Identify which cell holds the provided text, then report its [X, Y] central coordinate. 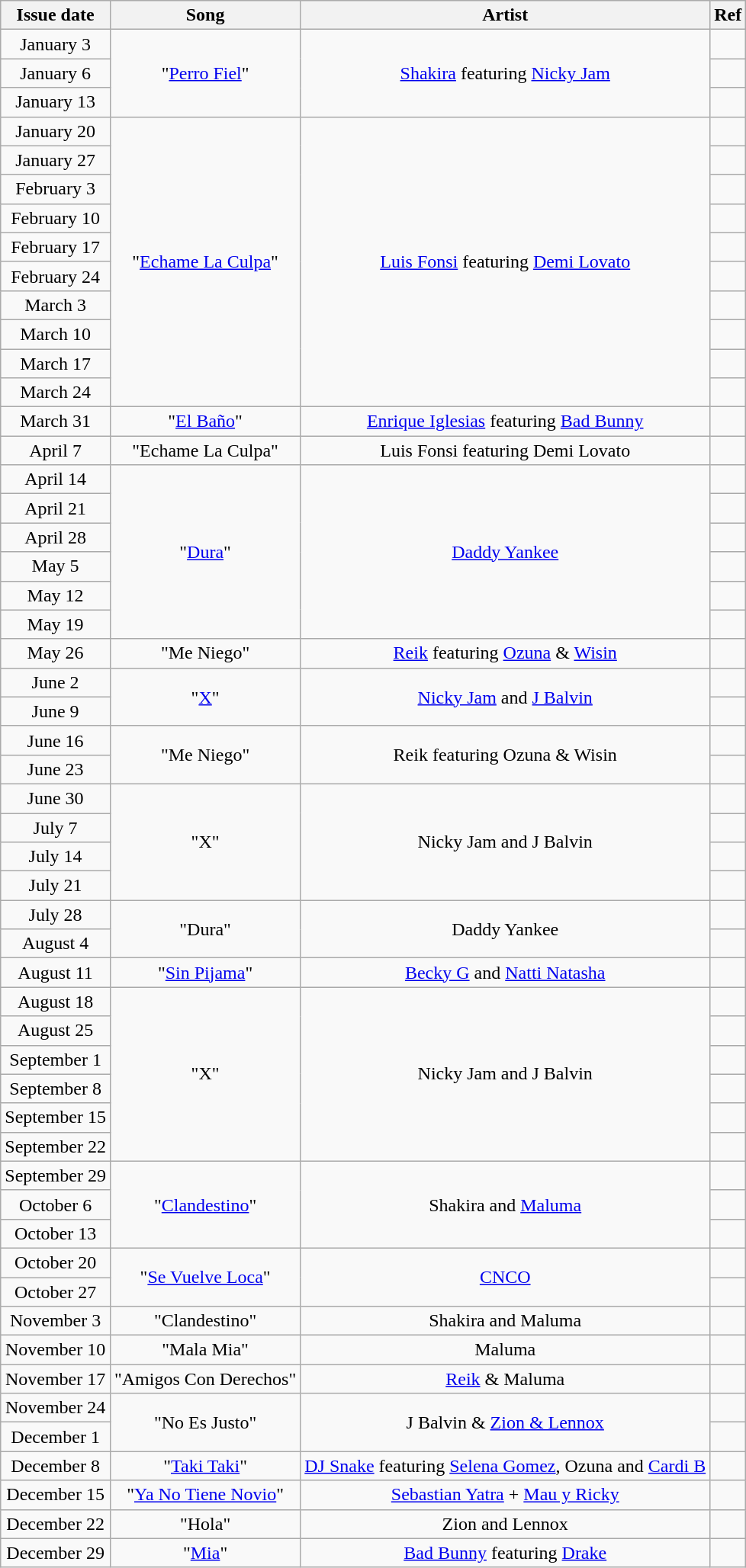
January 3 [56, 44]
Shakira featuring Nicky Jam [505, 73]
August 4 [56, 944]
September 29 [56, 1175]
December 29 [56, 1553]
"Hola" [204, 1524]
July 28 [56, 915]
March 31 [56, 422]
December 8 [56, 1466]
September 8 [56, 1089]
April 7 [56, 451]
February 3 [56, 189]
Bad Bunny featuring Drake [505, 1553]
January 27 [56, 160]
October 13 [56, 1233]
January 20 [56, 131]
September 1 [56, 1060]
DJ Snake featuring Selena Gomez, Ozuna and Cardi B [505, 1466]
Sebastian Yatra + Mau y Ricky [505, 1495]
"Perro Fiel" [204, 73]
"Ya No Tiene Novio" [204, 1495]
November 17 [56, 1379]
"Se Vuelve Loca" [204, 1277]
May 12 [56, 595]
April 21 [56, 508]
January 13 [56, 102]
Becky G and Natti Natasha [505, 973]
December 15 [56, 1495]
June 23 [56, 769]
J Balvin & Zion & Lennox [505, 1422]
"Amigos Con Derechos" [204, 1379]
"Taki Taki" [204, 1466]
Song [204, 15]
March 10 [56, 334]
"Sin Pijama" [204, 973]
August 25 [56, 1031]
March 24 [56, 393]
June 2 [56, 682]
April 28 [56, 537]
Enrique Iglesias featuring Bad Bunny [505, 422]
February 24 [56, 276]
February 10 [56, 218]
September 22 [56, 1146]
August 11 [56, 973]
July 7 [56, 827]
October 6 [56, 1204]
July 21 [56, 886]
January 6 [56, 73]
Issue date [56, 15]
April 14 [56, 479]
CNCO [505, 1277]
Artist [505, 15]
November 10 [56, 1350]
December 22 [56, 1524]
May 5 [56, 566]
Zion and Lennox [505, 1524]
October 27 [56, 1292]
June 16 [56, 740]
Maluma [505, 1350]
August 18 [56, 1002]
May 19 [56, 624]
Ref [728, 15]
March 17 [56, 364]
Reik & Maluma [505, 1379]
September 15 [56, 1117]
"Mala Mia" [204, 1350]
"Mia" [204, 1553]
May 26 [56, 653]
December 1 [56, 1437]
June 30 [56, 798]
October 20 [56, 1262]
February 17 [56, 247]
"No Es Justo" [204, 1422]
"El Baño" [204, 422]
November 24 [56, 1408]
November 3 [56, 1321]
March 3 [56, 305]
June 9 [56, 711]
July 14 [56, 857]
